Output the [X, Y] coordinate of the center of the cell containing the given text.  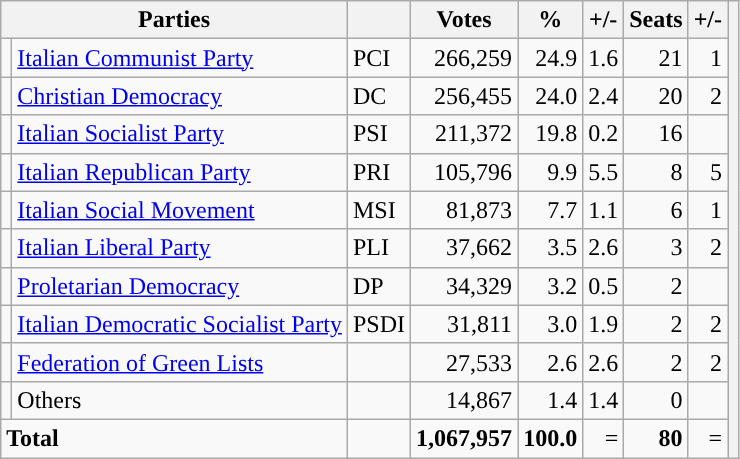
16 [656, 134]
PLI [378, 248]
Total [174, 438]
MSI [378, 210]
Federation of Green Lists [180, 362]
Italian Communist Party [180, 58]
19.8 [550, 134]
80 [656, 438]
3 [656, 248]
Italian Democratic Socialist Party [180, 324]
Italian Liberal Party [180, 248]
105,796 [464, 172]
3.5 [550, 248]
Seats [656, 20]
Italian Social Movement [180, 210]
5.5 [604, 172]
2.4 [604, 96]
1.1 [604, 210]
1.9 [604, 324]
100.0 [550, 438]
34,329 [464, 286]
24.0 [550, 96]
9.9 [550, 172]
0 [656, 400]
7.7 [550, 210]
3.2 [550, 286]
Others [180, 400]
3.0 [550, 324]
256,455 [464, 96]
1.6 [604, 58]
DP [378, 286]
Italian Socialist Party [180, 134]
% [550, 20]
81,873 [464, 210]
6 [656, 210]
Italian Republican Party [180, 172]
DC [378, 96]
Parties [174, 20]
14,867 [464, 400]
266,259 [464, 58]
20 [656, 96]
PRI [378, 172]
0.5 [604, 286]
Proletarian Democracy [180, 286]
27,533 [464, 362]
Christian Democracy [180, 96]
8 [656, 172]
PSDI [378, 324]
5 [708, 172]
PCI [378, 58]
PSI [378, 134]
24.9 [550, 58]
0.2 [604, 134]
Votes [464, 20]
31,811 [464, 324]
21 [656, 58]
1,067,957 [464, 438]
37,662 [464, 248]
211,372 [464, 134]
